Locate the cell with the specified text and output its [X, Y] center coordinate. 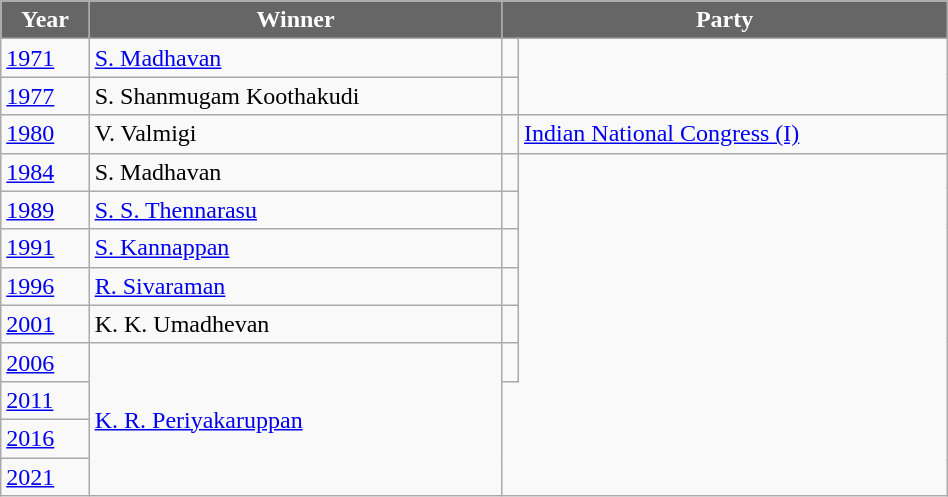
2016 [45, 438]
1977 [45, 96]
K. R. Periyakaruppan [296, 419]
1980 [45, 134]
Winner [296, 20]
Indian National Congress (I) [734, 134]
S. Kannappan [296, 248]
S. S. Thennarasu [296, 210]
K. K. Umadhevan [296, 324]
2021 [45, 477]
1984 [45, 172]
Party [724, 20]
R. Sivaraman [296, 286]
S. Shanmugam Koothakudi [296, 96]
2011 [45, 400]
1971 [45, 58]
2006 [45, 362]
2001 [45, 324]
V. Valmigi [296, 134]
1989 [45, 210]
1991 [45, 248]
1996 [45, 286]
Year [45, 20]
